For the text-containing cell, return its midpoint in [x, y] coordinate format. 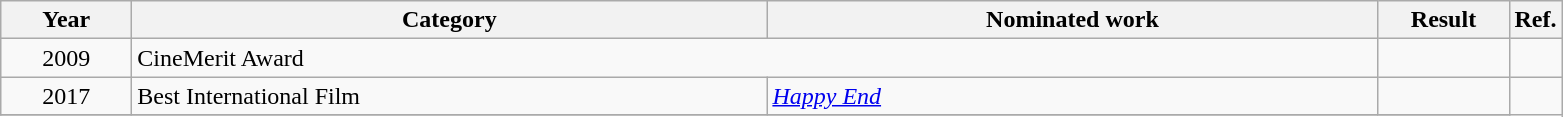
Result [1444, 20]
Ref. [1536, 20]
Nominated work [1072, 20]
2009 [66, 58]
CineMerit Award [755, 58]
Category [450, 20]
Best International Film [450, 96]
Year [66, 20]
Happy End [1072, 96]
2017 [66, 96]
